Return (x, y) of the center of cell containing provided text 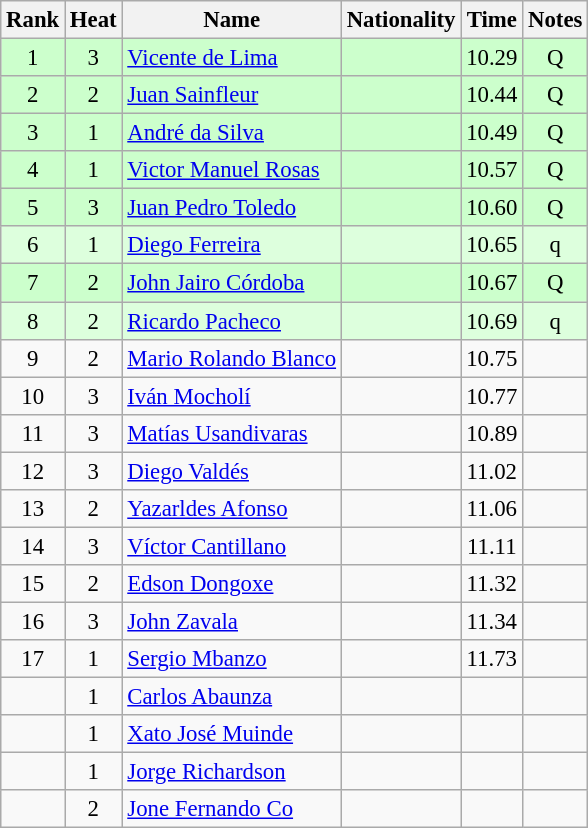
10.67 (492, 283)
16 (33, 621)
Jone Fernando Co (232, 809)
10.49 (492, 133)
Nationality (400, 20)
Matías Usandivaras (232, 433)
André da Silva (232, 133)
Jorge Richardson (232, 772)
Heat (94, 20)
15 (33, 584)
11.11 (492, 546)
5 (33, 208)
4 (33, 170)
13 (33, 509)
Víctor Cantillano (232, 546)
Iván Mocholí (232, 396)
Vicente de Lima (232, 58)
Diego Valdés (232, 471)
17 (33, 659)
12 (33, 471)
7 (33, 283)
Edson Dongoxe (232, 584)
Juan Pedro Toledo (232, 208)
10.65 (492, 245)
Rank (33, 20)
10 (33, 396)
11 (33, 433)
Yazarldes Afonso (232, 509)
10.29 (492, 58)
Mario Rolando Blanco (232, 358)
10.44 (492, 95)
11.34 (492, 621)
11.02 (492, 471)
John Zavala (232, 621)
Juan Sainfleur (232, 95)
10.57 (492, 170)
10.60 (492, 208)
10.89 (492, 433)
Sergio Mbanzo (232, 659)
10.69 (492, 321)
10.75 (492, 358)
Notes (556, 20)
Carlos Abaunza (232, 697)
14 (33, 546)
8 (33, 321)
9 (33, 358)
Victor Manuel Rosas (232, 170)
Diego Ferreira (232, 245)
11.06 (492, 509)
11.32 (492, 584)
10.77 (492, 396)
11.73 (492, 659)
John Jairo Córdoba (232, 283)
Ricardo Pacheco (232, 321)
Xato José Muinde (232, 734)
Name (232, 20)
Time (492, 20)
6 (33, 245)
